Extract the [x, y] coordinate from the center of the cell holding the provided text.  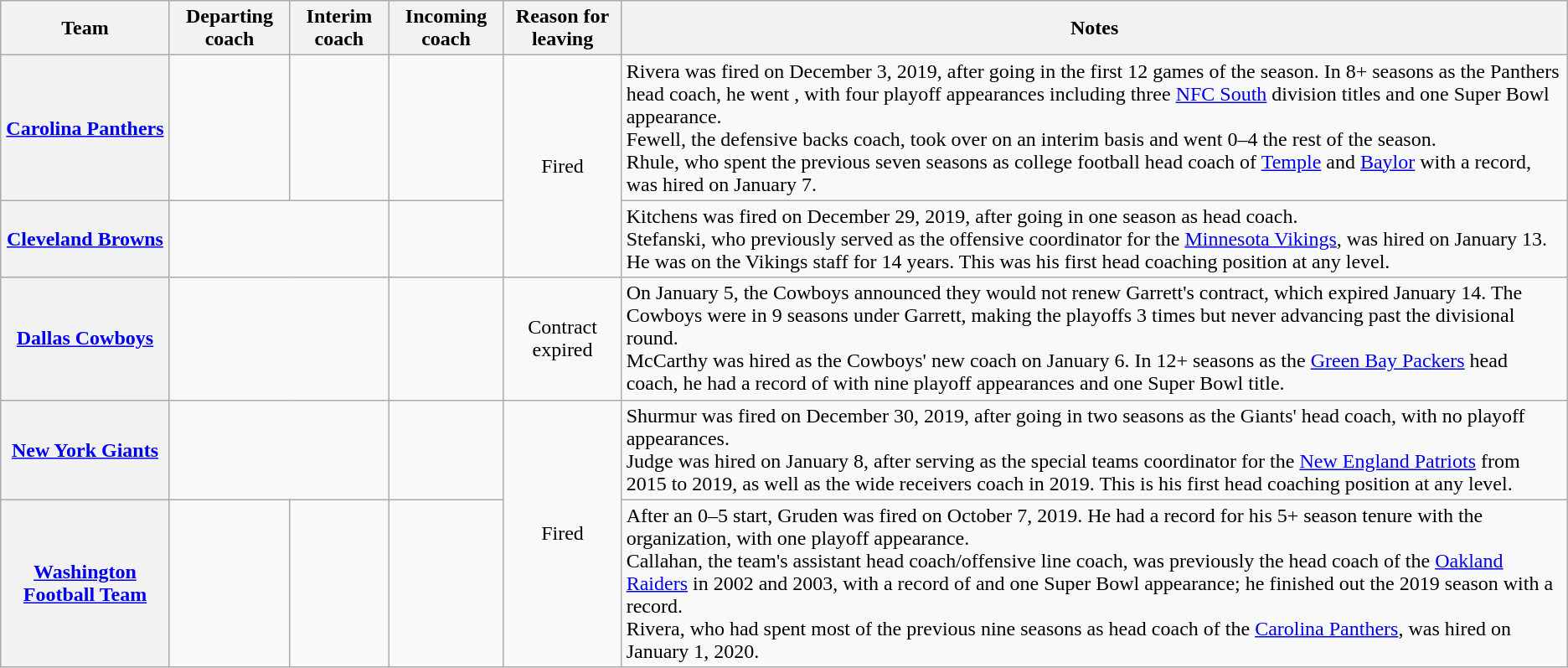
Washington Football Team [85, 583]
Interim coach [339, 28]
Reason for leaving [563, 28]
Contract expired [563, 339]
Team [85, 28]
Incoming coach [446, 28]
Cleveland Browns [85, 239]
Departing coach [230, 28]
New York Giants [85, 449]
Notes [1094, 28]
Dallas Cowboys [85, 339]
Carolina Panthers [85, 127]
